Identify which cell holds the provided text, then report its [x, y] central coordinate. 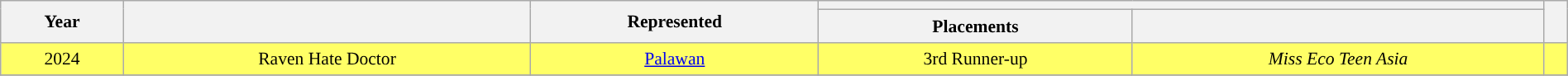
Placements [976, 26]
3rd Runner-up [976, 59]
2024 [62, 59]
Year [62, 21]
Represented [675, 21]
Raven Hate Doctor [327, 59]
Miss Eco Teen Asia [1338, 59]
Palawan [675, 59]
